Locate the cell with the specified text and output its (X, Y) center coordinate. 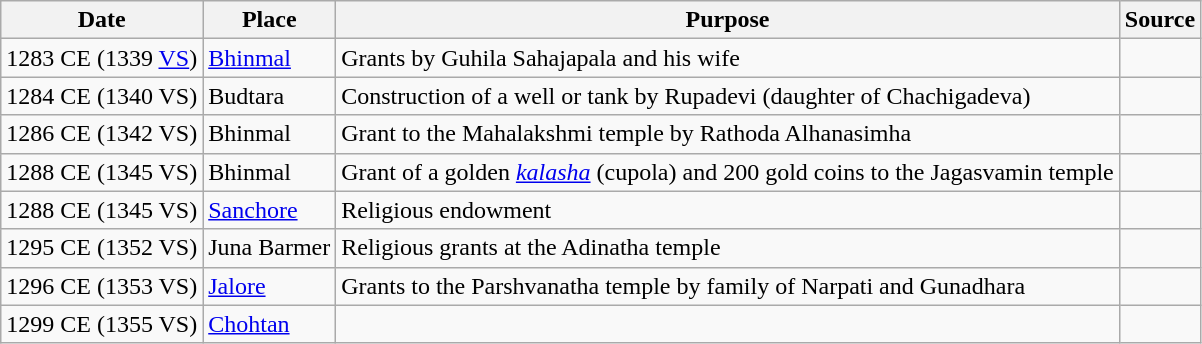
Jalore (270, 286)
1299 CE (1355 VS) (102, 324)
1283 CE (1339 VS) (102, 58)
Juna Barmer (270, 248)
Religious grants at the Adinatha temple (728, 248)
Grant of a golden kalasha (cupola) and 200 gold coins to the Jagasvamin temple (728, 172)
Budtara (270, 96)
Chohtan (270, 324)
1284 CE (1340 VS) (102, 96)
Construction of a well or tank by Rupadevi (daughter of Chachigadeva) (728, 96)
Date (102, 20)
1295 CE (1352 VS) (102, 248)
Grant to the Mahalakshmi temple by Rathoda Alhanasimha (728, 134)
1286 CE (1342 VS) (102, 134)
Grants by Guhila Sahajapala and his wife (728, 58)
Source (1160, 20)
Religious endowment (728, 210)
Place (270, 20)
Sanchore (270, 210)
Purpose (728, 20)
Grants to the Parshvanatha temple by family of Narpati and Gunadhara (728, 286)
1296 CE (1353 VS) (102, 286)
